Return the [x, y] coordinate for the center point of the cell that contains the specified text.  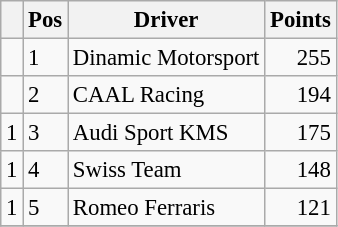
Pos [46, 20]
148 [300, 170]
175 [300, 133]
255 [300, 58]
3 [46, 133]
4 [46, 170]
Dinamic Motorsport [166, 58]
Driver [166, 20]
Swiss Team [166, 170]
5 [46, 208]
Points [300, 20]
121 [300, 208]
Audi Sport KMS [166, 133]
194 [300, 95]
CAAL Racing [166, 95]
Romeo Ferraris [166, 208]
2 [46, 95]
